Detect which cell encompasses the target text, then output its (X, Y) center coordinate. 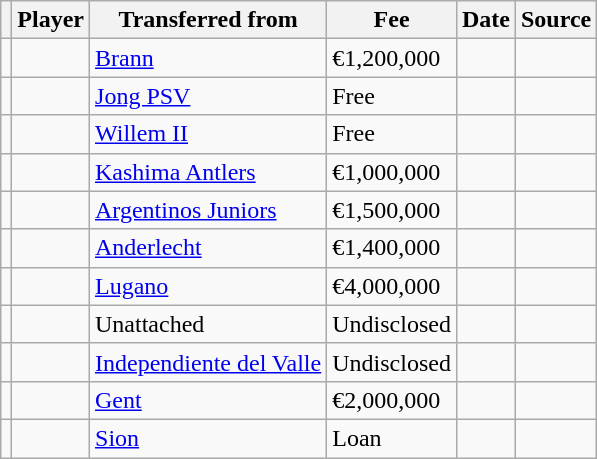
Date (486, 20)
Willem II (208, 134)
Loan (392, 438)
Kashima Antlers (208, 172)
Sion (208, 438)
€4,000,000 (392, 286)
Source (556, 20)
Independiente del Valle (208, 362)
Unattached (208, 324)
Anderlecht (208, 248)
€1,400,000 (392, 248)
Transferred from (208, 20)
€1,500,000 (392, 210)
€2,000,000 (392, 400)
Brann (208, 58)
Fee (392, 20)
€1,200,000 (392, 58)
Argentinos Juniors (208, 210)
Lugano (208, 286)
Jong PSV (208, 96)
€1,000,000 (392, 172)
Gent (208, 400)
Player (51, 20)
